Output the [X, Y] coordinate of the center of the cell containing the given text.  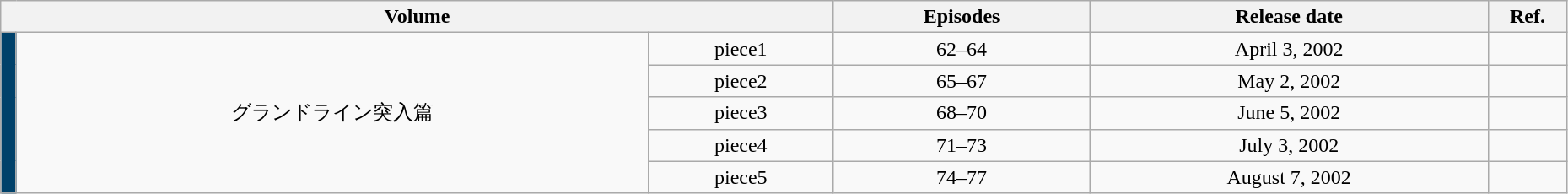
Ref. [1528, 17]
Release date [1289, 17]
May 2, 2002 [1289, 81]
74–77 [962, 177]
piece2 [741, 81]
71–73 [962, 145]
Episodes [962, 17]
65–67 [962, 81]
August 7, 2002 [1289, 177]
piece4 [741, 145]
July 3, 2002 [1289, 145]
Volume [417, 17]
April 3, 2002 [1289, 49]
piece5 [741, 177]
62–64 [962, 49]
グランドライン突入篇 [332, 113]
June 5, 2002 [1289, 113]
piece3 [741, 113]
piece1 [741, 49]
68–70 [962, 113]
